For the text-containing cell, return its midpoint in (X, Y) coordinate format. 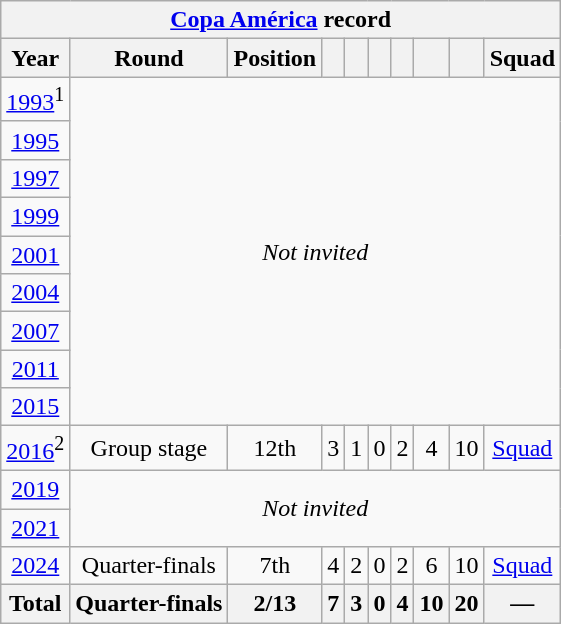
2011 (36, 369)
Copa América record (281, 20)
2004 (36, 293)
Group stage (149, 448)
2015 (36, 407)
6 (432, 566)
Total (36, 604)
7th (275, 566)
2001 (36, 255)
19931 (36, 100)
20162 (36, 448)
7 (334, 604)
Position (275, 58)
Year (36, 58)
1995 (36, 140)
2019 (36, 489)
2007 (36, 331)
20 (466, 604)
2/13 (275, 604)
12th (275, 448)
2021 (36, 528)
2024 (36, 566)
Round (149, 58)
1997 (36, 178)
1999 (36, 217)
— (522, 604)
1 (356, 448)
